Detect which cell encompasses the target text, then output its (X, Y) center coordinate. 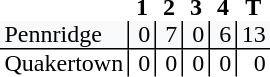
7 (168, 35)
Quakertown (64, 63)
6 (222, 35)
13 (253, 35)
Pennridge (64, 35)
